Return (x, y) of the center of cell containing provided text 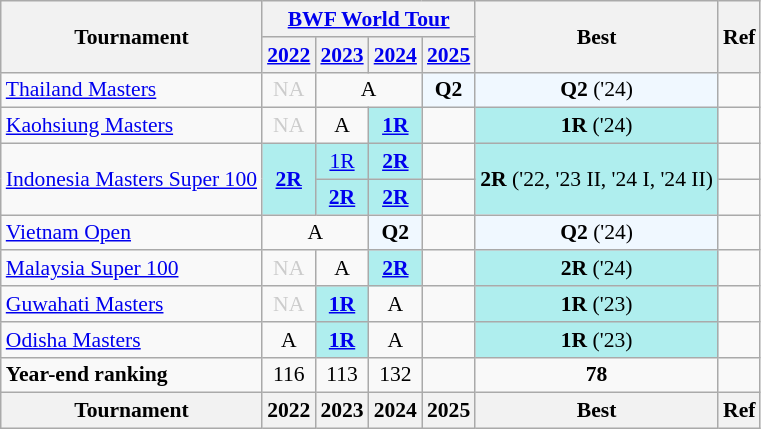
2R ('22, '23 II, '24 I, '24 II) (596, 180)
78 (596, 375)
Guwahati Masters (132, 304)
Kaohsiung Masters (132, 126)
Indonesia Masters Super 100 (132, 180)
Vietnam Open (132, 233)
2R ('24) (596, 269)
Odisha Masters (132, 340)
Malaysia Super 100 (132, 269)
Year-end ranking (132, 375)
116 (288, 375)
BWF World Tour (368, 19)
113 (342, 375)
1R ('24) (596, 126)
132 (396, 375)
Thailand Masters (132, 90)
